Provide the (x, y) coordinate of the cell's center where the given text is located.  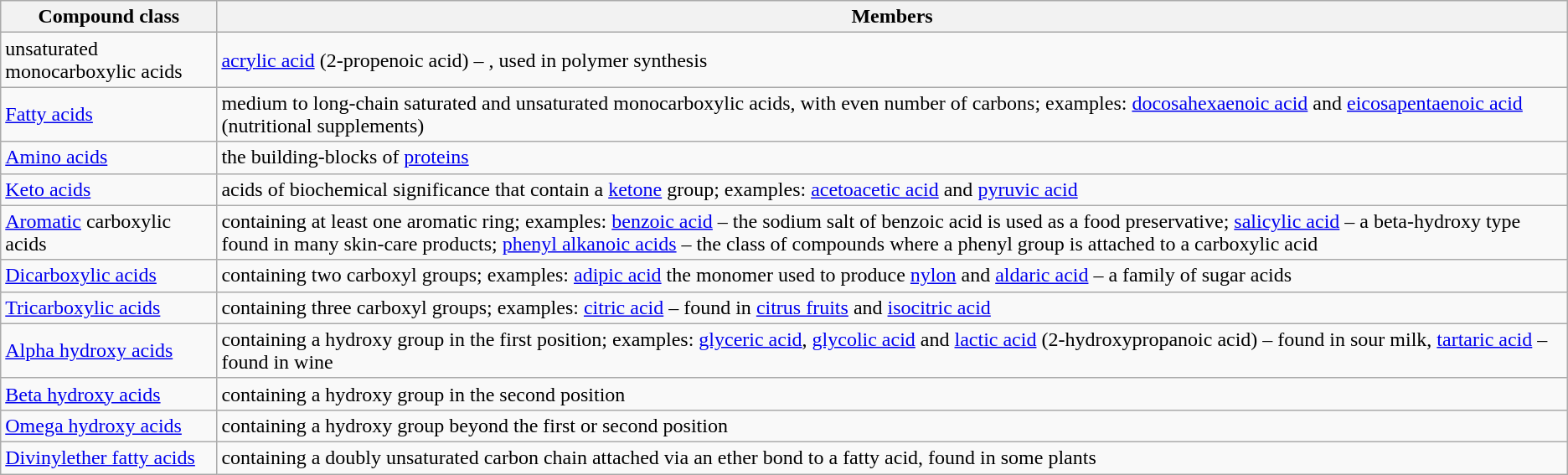
containing three carboxyl groups; examples: citric acid – found in citrus fruits and isocitric acid (892, 307)
Divinylether fatty acids (109, 457)
acrylic acid (2-propenoic acid) – , used in polymer synthesis (892, 60)
Beta hydroxy acids (109, 394)
unsaturated monocarboxylic acids (109, 60)
Alpha hydroxy acids (109, 350)
Compound class (109, 17)
Fatty acids (109, 114)
containing a hydroxy group in the second position (892, 394)
Keto acids (109, 189)
containing a hydroxy group beyond the first or second position (892, 426)
containing two carboxyl groups; examples: adipic acid the monomer used to produce nylon and aldaric acid – a family of sugar acids (892, 276)
Members (892, 17)
the building-blocks of proteins (892, 157)
Omega hydroxy acids (109, 426)
Dicarboxylic acids (109, 276)
Aromatic carboxylic acids (109, 233)
acids of biochemical significance that contain a ketone group; examples: acetoacetic acid and pyruvic acid (892, 189)
containing a doubly unsaturated carbon chain attached via an ether bond to a fatty acid, found in some plants (892, 457)
Tricarboxylic acids (109, 307)
Amino acids (109, 157)
